Determine the (X, Y) coordinate at the center of the cell enclosing the given text.  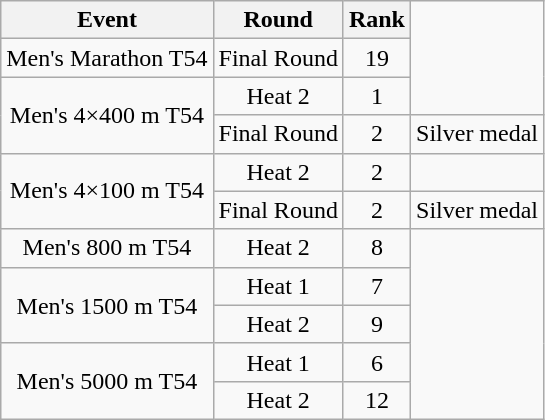
Men's Marathon T54 (107, 58)
1 (376, 96)
Men's 4×400 m T54 (107, 115)
Men's 4×100 m T54 (107, 191)
Men's 800 m T54 (107, 248)
19 (376, 58)
Round (278, 20)
7 (376, 286)
9 (376, 324)
8 (376, 248)
Event (107, 20)
12 (376, 400)
Men's 1500 m T54 (107, 305)
6 (376, 362)
Men's 5000 m T54 (107, 381)
Rank (376, 20)
